Return [X, Y] of the center of cell containing provided text 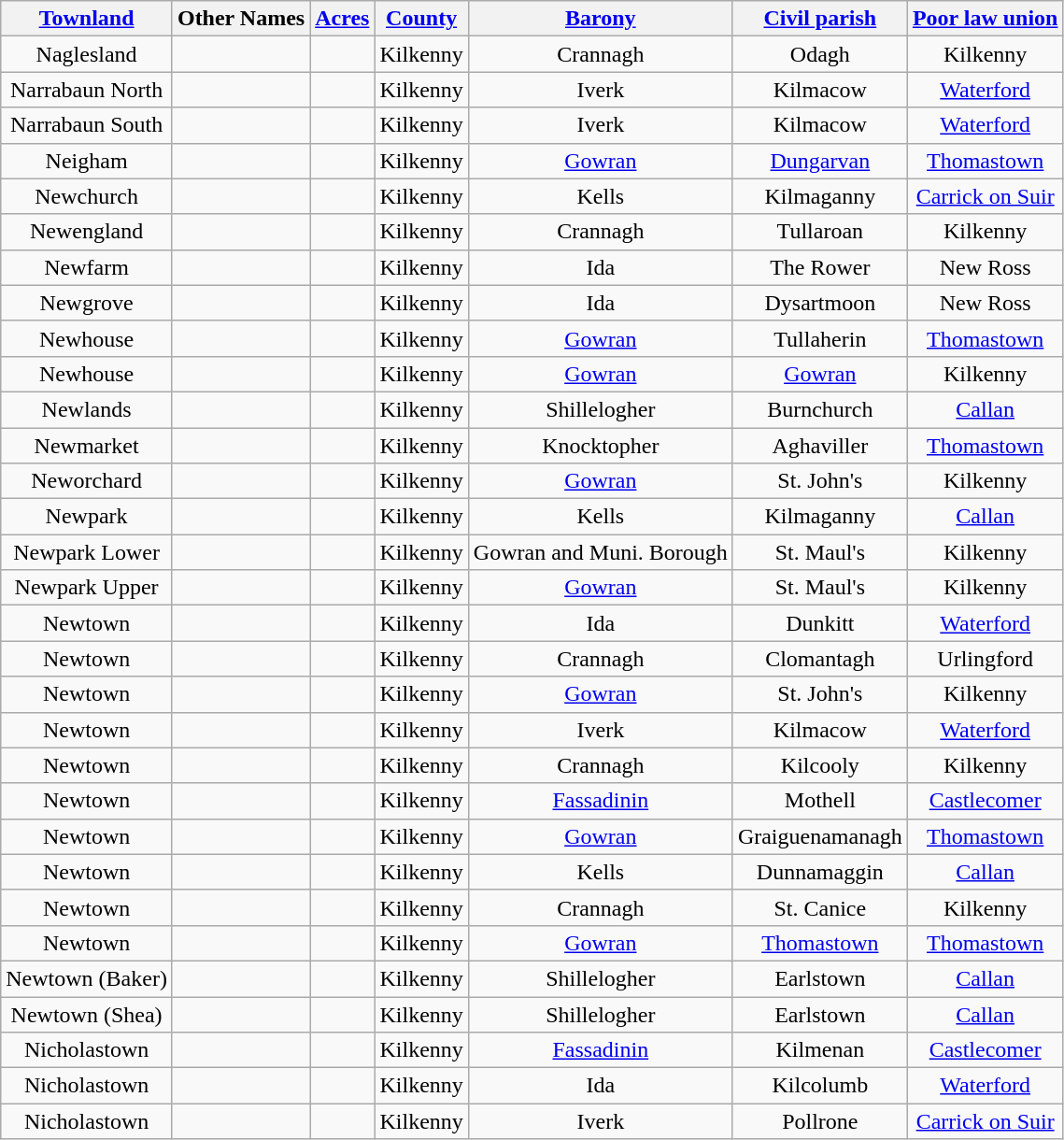
Newpark Upper [87, 588]
Dungarvan [820, 161]
The Rower [820, 267]
Newpark [87, 517]
Dysartmoon [820, 303]
St. Canice [820, 907]
Neworchard [87, 481]
Kilcooly [820, 765]
County [421, 19]
Aghaviller [820, 446]
Tullaroan [820, 232]
Clomantagh [820, 659]
Newgrove [87, 303]
Neigham [87, 161]
Tullaherin [820, 338]
Poor law union [985, 19]
Kilmenan [820, 1050]
Graiguenamanagh [820, 836]
Newpark Lower [87, 552]
Narrabaun South [87, 125]
Acres [342, 19]
Mothell [820, 801]
Dunnamaggin [820, 872]
Newtown (Baker) [87, 978]
Gowran and Muni. Borough [600, 552]
Kilcolumb [820, 1086]
Newtown (Shea) [87, 1014]
Civil parish [820, 19]
Pollrone [820, 1121]
Newlands [87, 409]
Urlingford [985, 659]
Knocktopher [600, 446]
Narrabaun North [87, 90]
Townland [87, 19]
Newfarm [87, 267]
Dunkitt [820, 623]
Other Names [241, 19]
Burnchurch [820, 409]
Newchurch [87, 196]
Newmarket [87, 446]
Barony [600, 19]
Newengland [87, 232]
Naglesland [87, 54]
Odagh [820, 54]
